Return the [X, Y] coordinate for the center point of the cell that contains the specified text.  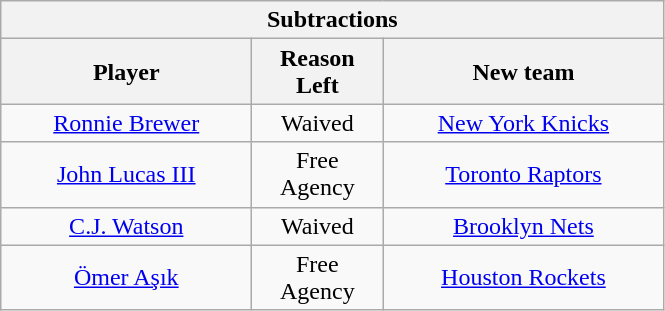
Ronnie Brewer [126, 123]
Toronto Raptors [524, 174]
Ömer Aşık [126, 278]
Player [126, 72]
John Lucas III [126, 174]
Houston Rockets [524, 278]
Brooklyn Nets [524, 226]
Subtractions [332, 20]
C.J. Watson [126, 226]
Reason Left [318, 72]
New team [524, 72]
New York Knicks [524, 123]
